Detect which cell encompasses the target text, then output its [x, y] center coordinate. 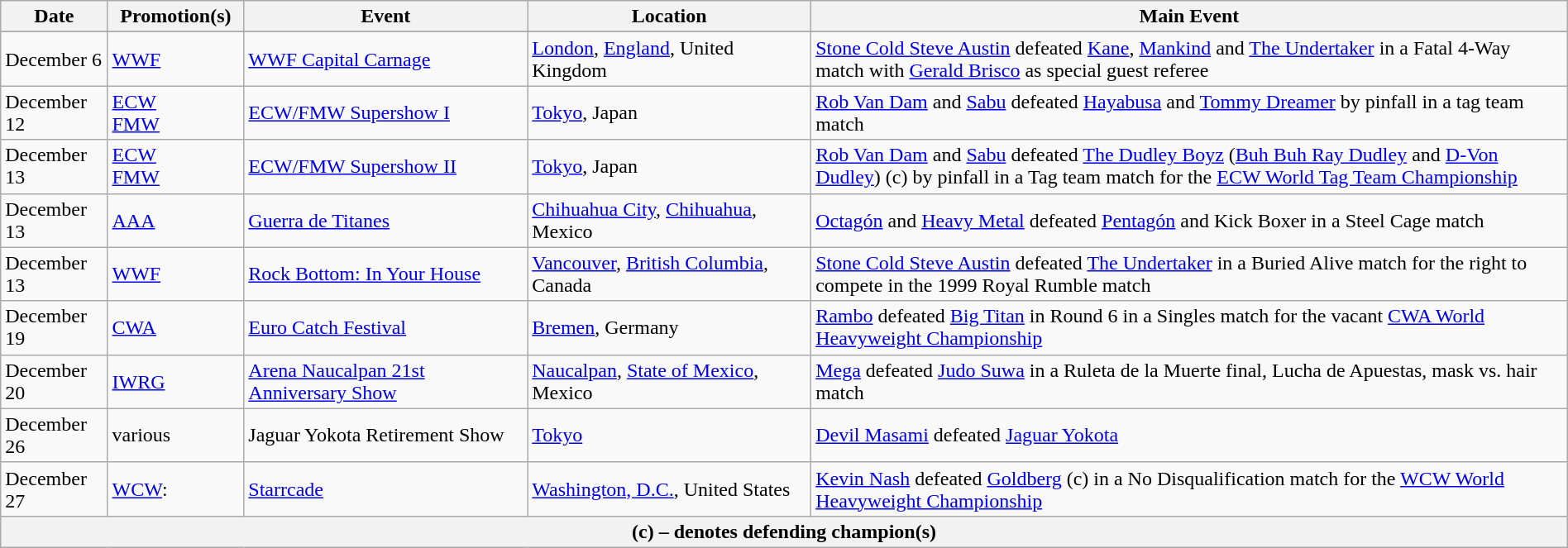
Event [385, 17]
December 27 [55, 489]
Main Event [1189, 17]
Naucalpan, State of Mexico, Mexico [670, 382]
CWA [175, 327]
Date [55, 17]
December 6 [55, 60]
WWF Capital Carnage [385, 60]
Mega defeated Judo Suwa in a Ruleta de la Muerte final, Lucha de Apuestas, mask vs. hair match [1189, 382]
Guerra de Titanes [385, 220]
(c) – denotes defending champion(s) [784, 531]
December 12 [55, 112]
Tokyo [670, 435]
Stone Cold Steve Austin defeated Kane, Mankind and The Undertaker in a Fatal 4-Way match with Gerald Brisco as special guest referee [1189, 60]
December 26 [55, 435]
Washington, D.C., United States [670, 489]
Rob Van Dam and Sabu defeated Hayabusa and Tommy Dreamer by pinfall in a tag team match [1189, 112]
Bremen, Germany [670, 327]
Rambo defeated Big Titan in Round 6 in a Singles match for the vacant CWA World Heavyweight Championship [1189, 327]
December 20 [55, 382]
ECW/FMW Supershow I [385, 112]
Chihuahua City, Chihuahua, Mexico [670, 220]
London, England, United Kingdom [670, 60]
Vancouver, British Columbia, Canada [670, 274]
Location [670, 17]
various [175, 435]
Stone Cold Steve Austin defeated The Undertaker in a Buried Alive match for the right to compete in the 1999 Royal Rumble match [1189, 274]
Promotion(s) [175, 17]
WCW: [175, 489]
Arena Naucalpan 21st Anniversary Show [385, 382]
Rock Bottom: In Your House [385, 274]
Jaguar Yokota Retirement Show [385, 435]
December 19 [55, 327]
Devil Masami defeated Jaguar Yokota [1189, 435]
Starrcade [385, 489]
Euro Catch Festival [385, 327]
Kevin Nash defeated Goldberg (c) in a No Disqualification match for the WCW World Heavyweight Championship [1189, 489]
IWRG [175, 382]
ECW/FMW Supershow II [385, 167]
Octagón and Heavy Metal defeated Pentagón and Kick Boxer in a Steel Cage match [1189, 220]
AAA [175, 220]
